From the cell containing the given text, extract its center point as [X, Y] coordinate. 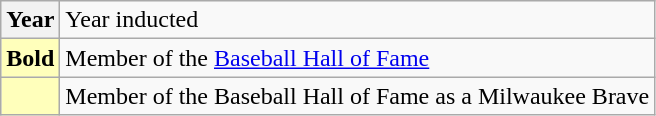
Bold [30, 58]
Member of the Baseball Hall of Fame [358, 58]
Year [30, 20]
Member of the Baseball Hall of Fame as a Milwaukee Brave [358, 96]
Year inducted [358, 20]
